Output the [x, y] coordinate of the center of the cell containing the given text.  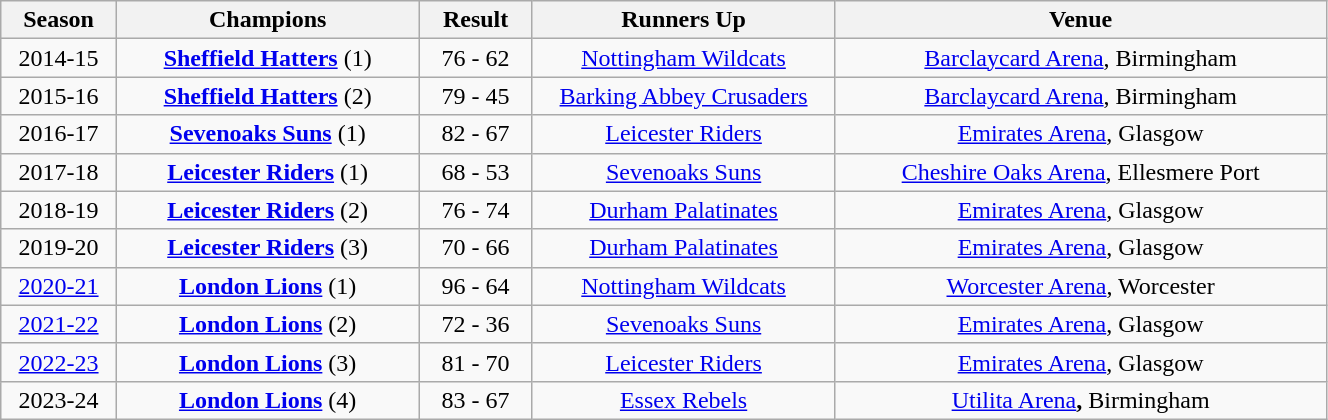
Essex Rebels [684, 400]
68 - 53 [476, 172]
76 - 74 [476, 210]
Utilita Arena, Birmingham [1081, 400]
72 - 36 [476, 324]
2020-21 [59, 286]
2017-18 [59, 172]
82 - 67 [476, 134]
Runners Up [684, 20]
2015-16 [59, 96]
Result [476, 20]
2018-19 [59, 210]
83 - 67 [476, 400]
96 - 64 [476, 286]
Worcester Arena, Worcester [1081, 286]
Sevenoaks Suns (1) [268, 134]
Leicester Riders (3) [268, 248]
2023-24 [59, 400]
Venue [1081, 20]
Leicester Riders (1) [268, 172]
London Lions (2) [268, 324]
Sheffield Hatters (2) [268, 96]
London Lions (4) [268, 400]
Champions [268, 20]
2014-15 [59, 58]
Barking Abbey Crusaders [684, 96]
70 - 66 [476, 248]
2016-17 [59, 134]
79 - 45 [476, 96]
London Lions (3) [268, 362]
Cheshire Oaks Arena, Ellesmere Port [1081, 172]
Season [59, 20]
2019-20 [59, 248]
Sheffield Hatters (1) [268, 58]
81 - 70 [476, 362]
76 - 62 [476, 58]
2022-23 [59, 362]
2021-22 [59, 324]
London Lions (1) [268, 286]
Leicester Riders (2) [268, 210]
